Pinpoint the cell where the given text exists, returning its [X, Y] midpoint coordinate. 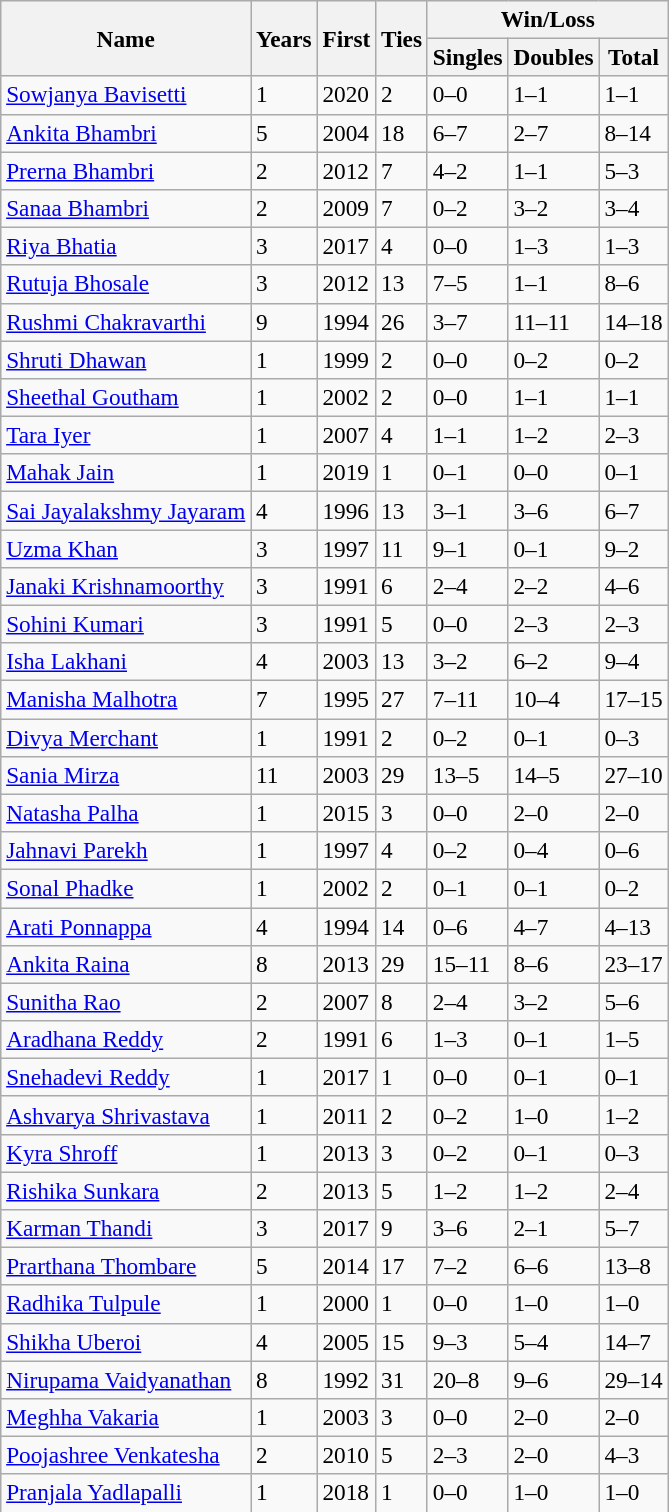
5–7 [634, 1228]
Janaki Krishnamoorthy [126, 586]
2005 [346, 1342]
Sowjanya Bavisetti [126, 95]
First [346, 38]
4–6 [634, 586]
Snehadevi Reddy [126, 1077]
4–7 [554, 926]
Jahnavi Parekh [126, 850]
Sunitha Rao [126, 1002]
Shikha Uberoi [126, 1342]
5–6 [634, 1002]
Rutuja Bhosale [126, 284]
Karman Thandi [126, 1228]
Rishika Sunkara [126, 1190]
Sanaa Bhambri [126, 208]
Meghha Vakaria [126, 1417]
Sheethal Goutham [126, 397]
2014 [346, 1266]
13–5 [468, 775]
31 [402, 1379]
5–3 [634, 170]
10–4 [554, 699]
Sania Mirza [126, 775]
18 [402, 133]
14–5 [554, 775]
Doubles [554, 57]
Total [634, 57]
Ties [402, 38]
Sohini Kumari [126, 624]
Pranjala Yadlapalli [126, 1493]
Singles [468, 57]
2009 [346, 208]
Sai Jayalakshmy Jayaram [126, 510]
Kyra Shroff [126, 1153]
29–14 [634, 1379]
1992 [346, 1379]
Divya Merchant [126, 737]
4–3 [634, 1455]
14–7 [634, 1342]
Ashvarya Shrivastava [126, 1115]
6–6 [554, 1266]
14–18 [634, 322]
Prarthana Thombare [126, 1266]
3–4 [634, 208]
Years [284, 38]
2020 [346, 95]
5–4 [554, 1342]
3–1 [468, 510]
2–1 [554, 1228]
7–11 [468, 699]
Uzma Khan [126, 548]
9–2 [634, 548]
Win/Loss [548, 19]
9–4 [634, 662]
20–8 [468, 1379]
23–17 [634, 964]
1999 [346, 359]
2–7 [554, 133]
6–2 [554, 662]
Isha Lakhani [126, 662]
Shruti Dhawan [126, 359]
1995 [346, 699]
1996 [346, 510]
Prerna Bhambri [126, 170]
15 [402, 1342]
13–8 [634, 1266]
8–14 [634, 133]
Name [126, 38]
Mahak Jain [126, 473]
Ankita Raina [126, 964]
2–2 [554, 586]
Manisha Malhotra [126, 699]
Poojashree Venkatesha [126, 1455]
15–11 [468, 964]
Arati Ponnappa [126, 926]
27 [402, 699]
2004 [346, 133]
Radhika Tulpule [126, 1304]
Rushmi Chakravarthi [126, 322]
0–4 [554, 850]
1–5 [634, 1039]
4–2 [468, 170]
7–2 [468, 1266]
2019 [346, 473]
9–6 [554, 1379]
9–3 [468, 1342]
Riya Bhatia [126, 246]
17–15 [634, 699]
2010 [346, 1455]
17 [402, 1266]
27–10 [634, 775]
Tara Iyer [126, 435]
Aradhana Reddy [126, 1039]
9–1 [468, 548]
2018 [346, 1493]
2011 [346, 1115]
4–13 [634, 926]
11–11 [554, 322]
2015 [346, 813]
Sonal Phadke [126, 888]
7–5 [468, 284]
Nirupama Vaidyanathan [126, 1379]
26 [402, 322]
Ankita Bhambri [126, 133]
2000 [346, 1304]
3–7 [468, 322]
Natasha Palha [126, 813]
14 [402, 926]
